Determine the (x, y) coordinate at the center of the cell enclosing the given text.  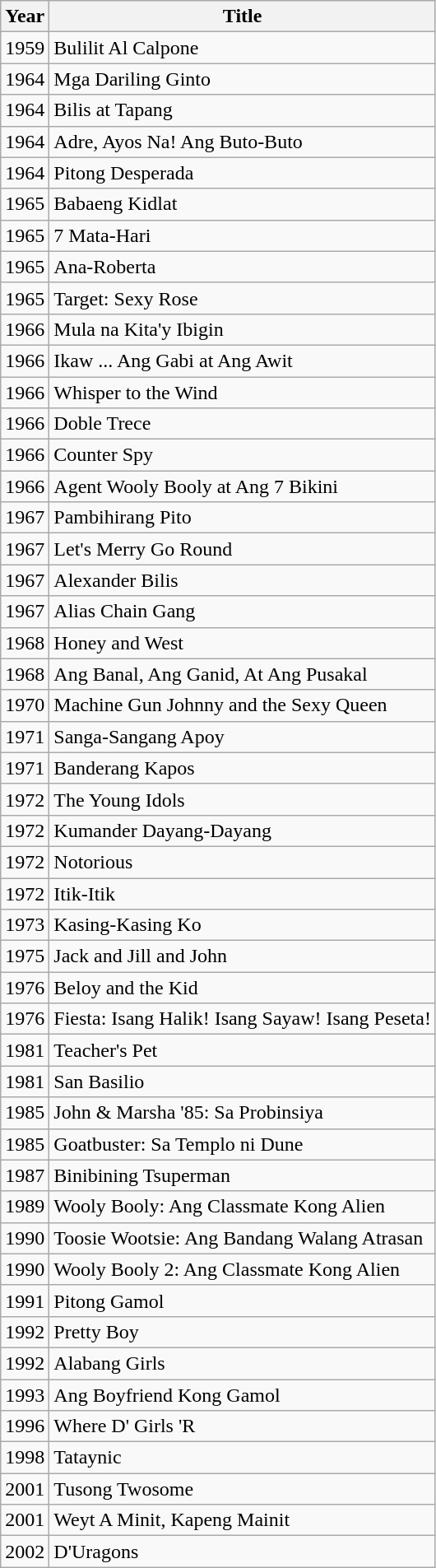
1987 (25, 1175)
Pitong Desperada (243, 173)
Itik-Itik (243, 893)
D'Uragons (243, 1552)
1989 (25, 1207)
The Young Idols (243, 799)
Ang Boyfriend Kong Gamol (243, 1395)
Alexander Bilis (243, 580)
7 Mata-Hari (243, 235)
1973 (25, 925)
Wooly Booly 2: Ang Classmate Kong Alien (243, 1269)
Alias Chain Gang (243, 612)
Weyt A Minit, Kapeng Mainit (243, 1520)
Ang Banal, Ang Ganid, At Ang Pusakal (243, 674)
Pitong Gamol (243, 1300)
Tusong Twosome (243, 1489)
Let's Merry Go Round (243, 549)
Babaeng Kidlat (243, 204)
Alabang Girls (243, 1363)
Fiesta: Isang Halik! Isang Sayaw! Isang Peseta! (243, 1019)
Wooly Booly: Ang Classmate Kong Alien (243, 1207)
John & Marsha '85: Sa Probinsiya (243, 1113)
Kumander Dayang-Dayang (243, 831)
Mula na Kita'y Ibigin (243, 329)
Title (243, 16)
2002 (25, 1552)
Bilis at Tapang (243, 110)
Honey and West (243, 643)
San Basilio (243, 1082)
Banderang Kapos (243, 768)
Machine Gun Johnny and the Sexy Queen (243, 705)
Pambihirang Pito (243, 518)
Toosie Wootsie: Ang Bandang Walang Atrasan (243, 1238)
Bulilit Al Calpone (243, 48)
Beloy and the Kid (243, 988)
Where D' Girls 'R (243, 1426)
1975 (25, 956)
Teacher's Pet (243, 1050)
Year (25, 16)
Agent Wooly Booly at Ang 7 Bikini (243, 486)
Ana-Roberta (243, 267)
Whisper to the Wind (243, 393)
Adre, Ayos Na! Ang Buto-Buto (243, 142)
1998 (25, 1458)
Notorious (243, 862)
Counter Spy (243, 455)
Binibining Tsuperman (243, 1175)
Goatbuster: Sa Templo ni Dune (243, 1144)
Doble Trece (243, 424)
Target: Sexy Rose (243, 298)
1996 (25, 1426)
Kasing-Kasing Ko (243, 925)
Sanga-Sangang Apoy (243, 737)
Pretty Boy (243, 1332)
Mga Dariling Ginto (243, 79)
Jack and Jill and John (243, 956)
1970 (25, 705)
1993 (25, 1395)
Tataynic (243, 1458)
Ikaw ... Ang Gabi at Ang Awit (243, 361)
1991 (25, 1300)
1959 (25, 48)
